Pinpoint the cell where the given text exists, returning its (X, Y) midpoint coordinate. 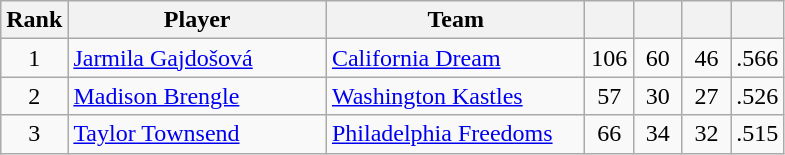
Team (456, 20)
.526 (758, 96)
46 (706, 58)
27 (706, 96)
3 (34, 134)
California Dream (456, 58)
57 (610, 96)
.515 (758, 134)
Washington Kastles (456, 96)
32 (706, 134)
Jarmila Gajdošová (198, 58)
2 (34, 96)
Taylor Townsend (198, 134)
60 (658, 58)
Player (198, 20)
Rank (34, 20)
30 (658, 96)
106 (610, 58)
.566 (758, 58)
Madison Brengle (198, 96)
1 (34, 58)
Philadelphia Freedoms (456, 134)
34 (658, 134)
66 (610, 134)
